Output the [X, Y] coordinate of the center of the cell containing the given text.  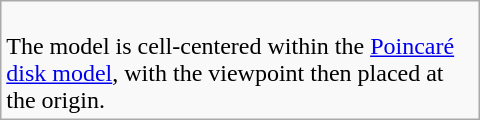
The model is cell-centered within the Poincaré disk model, with the viewpoint then placed at the origin. [240, 60]
